Extract the (x, y) coordinate from the center of the cell holding the provided text.  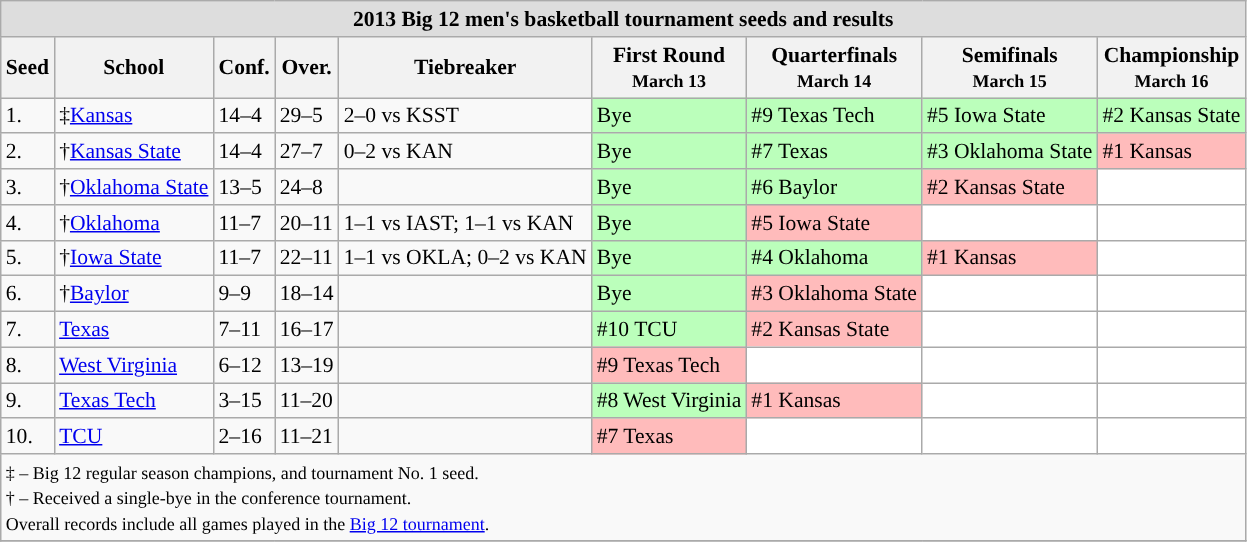
Tiebreaker (466, 68)
29–5 (307, 116)
4. (28, 223)
Texas Tech (134, 401)
1. (28, 116)
1–1 vs IAST; 1–1 vs KAN (466, 223)
7. (28, 330)
School (134, 68)
#10 TCU (670, 330)
5. (28, 258)
2–0 vs KSST (466, 116)
TCU (134, 437)
#8 West Virginia (670, 401)
6. (28, 294)
†Oklahoma (134, 223)
7–11 (244, 330)
0–2 vs KAN (466, 152)
27–7 (307, 152)
6–12 (244, 365)
ChampionshipMarch 16 (1171, 68)
24–8 (307, 187)
Over. (307, 68)
13–5 (244, 187)
†Kansas State (134, 152)
2013 Big 12 men's basketball tournament seeds and results (624, 19)
10. (28, 437)
9–9 (244, 294)
16–17 (307, 330)
†Iowa State (134, 258)
8. (28, 365)
‡Kansas (134, 116)
#4 Oklahoma (834, 258)
†Baylor (134, 294)
1–1 vs OKLA; 0–2 vs KAN (466, 258)
Texas (134, 330)
20–11 (307, 223)
13–19 (307, 365)
11–20 (307, 401)
Seed (28, 68)
SemifinalsMarch 15 (1010, 68)
2–16 (244, 437)
9. (28, 401)
QuarterfinalsMarch 14 (834, 68)
22–11 (307, 258)
18–14 (307, 294)
†Oklahoma State (134, 187)
First RoundMarch 13 (670, 68)
3. (28, 187)
3–15 (244, 401)
#6 Baylor (834, 187)
2. (28, 152)
West Virginia (134, 365)
Conf. (244, 68)
11–21 (307, 437)
